Return (X, Y) of the center of cell containing provided text 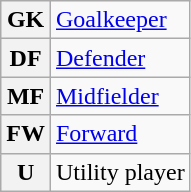
U (26, 172)
Utility player (120, 172)
DF (26, 58)
FW (26, 134)
Goalkeeper (120, 20)
MF (26, 96)
GK (26, 20)
Forward (120, 134)
Defender (120, 58)
Midfielder (120, 96)
